From the cell containing the given text, extract its center point as (x, y) coordinate. 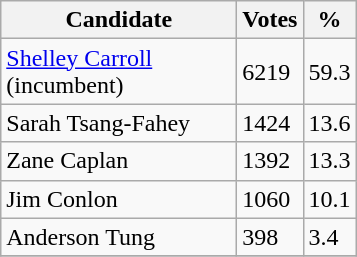
1392 (270, 161)
6219 (270, 72)
3.4 (330, 237)
10.1 (330, 199)
1424 (270, 123)
Zane Caplan (119, 161)
Votes (270, 20)
Shelley Carroll (incumbent) (119, 72)
Jim Conlon (119, 199)
1060 (270, 199)
% (330, 20)
Sarah Tsang-Fahey (119, 123)
Anderson Tung (119, 237)
Candidate (119, 20)
398 (270, 237)
13.6 (330, 123)
59.3 (330, 72)
13.3 (330, 161)
